Return the [X, Y] coordinate for the center point of the cell that contains the specified text.  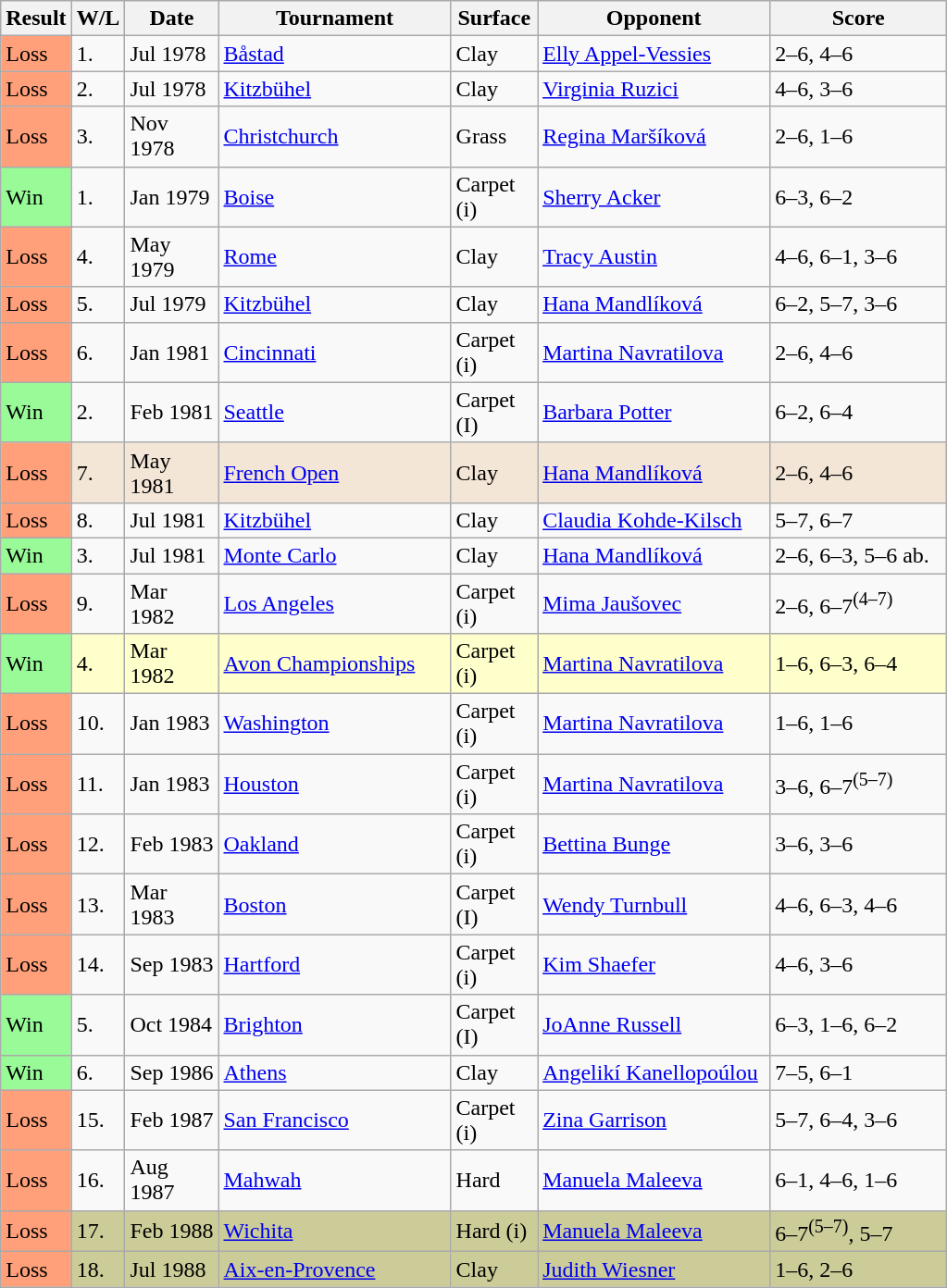
6–2, 6–4 [859, 413]
Seattle [335, 413]
1–6, 2–6 [859, 1269]
San Francisco [335, 1120]
2–6, 6–3, 5–6 ab. [859, 555]
Brighton [335, 1025]
6–7(5–7), 5–7 [859, 1231]
Mima Jaušovec [654, 603]
4–6, 6–1, 3–6 [859, 257]
Virginia Ruzici [654, 89]
Athens [335, 1072]
Judith Wiesner [654, 1269]
May 1981 [172, 472]
Mar 1983 [172, 905]
7–5, 6–1 [859, 1072]
Jul 1988 [172, 1269]
Jan 1979 [172, 196]
Avon Championships [335, 664]
3–6, 6–7(5–7) [859, 785]
Feb 1988 [172, 1231]
2–6, 1–6 [859, 137]
Barbara Potter [654, 413]
5–7, 6–7 [859, 520]
Washington [335, 724]
2–6, 6–7(4–7) [859, 603]
Zina Garrison [654, 1120]
May 1979 [172, 257]
16. [98, 1181]
6–1, 4–6, 1–6 [859, 1181]
Feb 1981 [172, 413]
7. [98, 472]
Sherry Acker [654, 196]
Feb 1983 [172, 844]
5–7, 6–4, 3–6 [859, 1120]
Regina Maršíková [654, 137]
6–2, 5–7, 3–6 [859, 304]
Boise [335, 196]
Claudia Kohde-Kilsch [654, 520]
Date [172, 19]
Sep 1986 [172, 1072]
18. [98, 1269]
French Open [335, 472]
6–3, 6–2 [859, 196]
1–6, 6–3, 6–4 [859, 664]
Score [859, 19]
Angelikí Kanellopoúlou [654, 1072]
Jan 1981 [172, 352]
Jul 1979 [172, 304]
Rome [335, 257]
17. [98, 1231]
13. [98, 905]
Båstad [335, 54]
Aix-en-Provence [335, 1269]
Wendy Turnbull [654, 905]
Hartford [335, 964]
1–6, 1–6 [859, 724]
Nov 1978 [172, 137]
Kim Shaefer [654, 964]
Los Angeles [335, 603]
Result [36, 19]
Hard (i) [494, 1231]
Mahwah [335, 1181]
4–6, 6–3, 4–6 [859, 905]
12. [98, 844]
Aug 1987 [172, 1181]
Hard [494, 1181]
Christchurch [335, 137]
14. [98, 964]
Bettina Bunge [654, 844]
Sep 1983 [172, 964]
Surface [494, 19]
Houston [335, 785]
Oakland [335, 844]
Tracy Austin [654, 257]
15. [98, 1120]
Feb 1987 [172, 1120]
Boston [335, 905]
10. [98, 724]
Wichita [335, 1231]
11. [98, 785]
9. [98, 603]
Monte Carlo [335, 555]
JoAnne Russell [654, 1025]
W/L [98, 19]
Grass [494, 137]
3–6, 3–6 [859, 844]
6–3, 1–6, 6–2 [859, 1025]
8. [98, 520]
Elly Appel-Vessies [654, 54]
Cincinnati [335, 352]
Opponent [654, 19]
Oct 1984 [172, 1025]
Tournament [335, 19]
